Pinpoint the cell where the given text exists, returning its [x, y] midpoint coordinate. 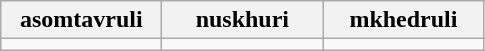
asomtavruli [82, 20]
mkhedruli [404, 20]
nuskhuri [242, 20]
